Capture the cell that displays the provided text and extract its (x, y) central coordinate. 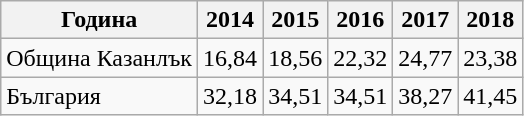
32,18 (230, 96)
2018 (490, 20)
23,38 (490, 58)
24,77 (426, 58)
2016 (360, 20)
2017 (426, 20)
България (100, 96)
41,45 (490, 96)
Община Казанлък (100, 58)
Година (100, 20)
2015 (296, 20)
2014 (230, 20)
38,27 (426, 96)
16,84 (230, 58)
22,32 (360, 58)
18,56 (296, 58)
